Locate the cell with the specified text and output its (x, y) center coordinate. 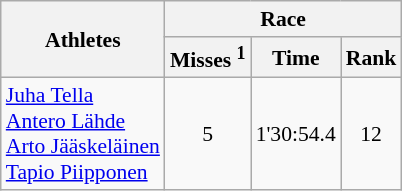
Rank (372, 58)
Time (296, 58)
5 (208, 134)
Juha TellaAntero LähdeArto JääskeläinenTapio Piipponen (83, 134)
Misses 1 (208, 58)
12 (372, 134)
Athletes (83, 40)
1'30:54.4 (296, 134)
Race (283, 19)
